Find where the given text appears and provide that cell's center as [x, y] coordinate. 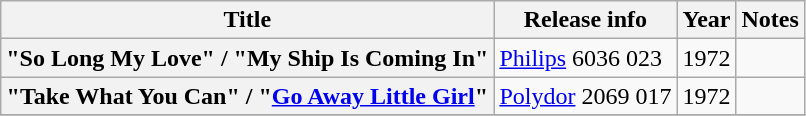
Philips 6036 023 [586, 58]
Release info [586, 20]
"Take What You Can" / "Go Away Little Girl" [248, 96]
Year [706, 20]
Notes [770, 20]
Polydor 2069 017 [586, 96]
Title [248, 20]
"So Long My Love" / "My Ship Is Coming In" [248, 58]
